Search for the cell housing the specified text and yield its [X, Y] center coordinate. 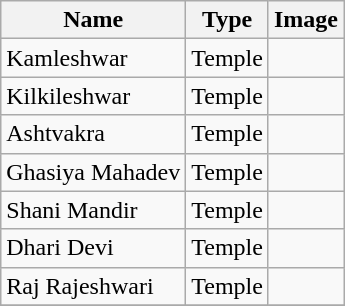
Ashtvakra [94, 134]
Dhari Devi [94, 248]
Kilkileshwar [94, 96]
Kamleshwar [94, 58]
Ghasiya Mahadev [94, 172]
Shani Mandir [94, 210]
Name [94, 20]
Type [228, 20]
Image [306, 20]
Raj Rajeshwari [94, 286]
